Scan for the cell matching the given text and deliver its [X, Y] coordinate at center. 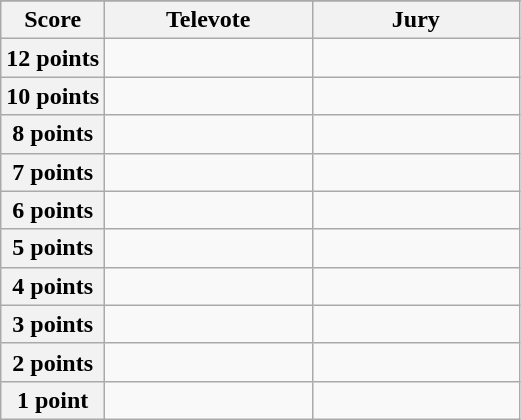
8 points [53, 134]
1 point [53, 400]
Jury [416, 20]
6 points [53, 210]
5 points [53, 248]
Score [53, 20]
7 points [53, 172]
3 points [53, 324]
12 points [53, 58]
2 points [53, 362]
4 points [53, 286]
Televote [209, 20]
10 points [53, 96]
